Return the (x, y) coordinate for the center point of the cell that contains the specified text.  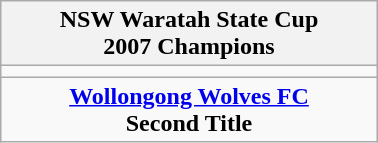
NSW Waratah State Cup2007 Champions (189, 34)
Wollongong Wolves FCSecond Title (189, 110)
